Detect which cell encompasses the target text, then output its [X, Y] center coordinate. 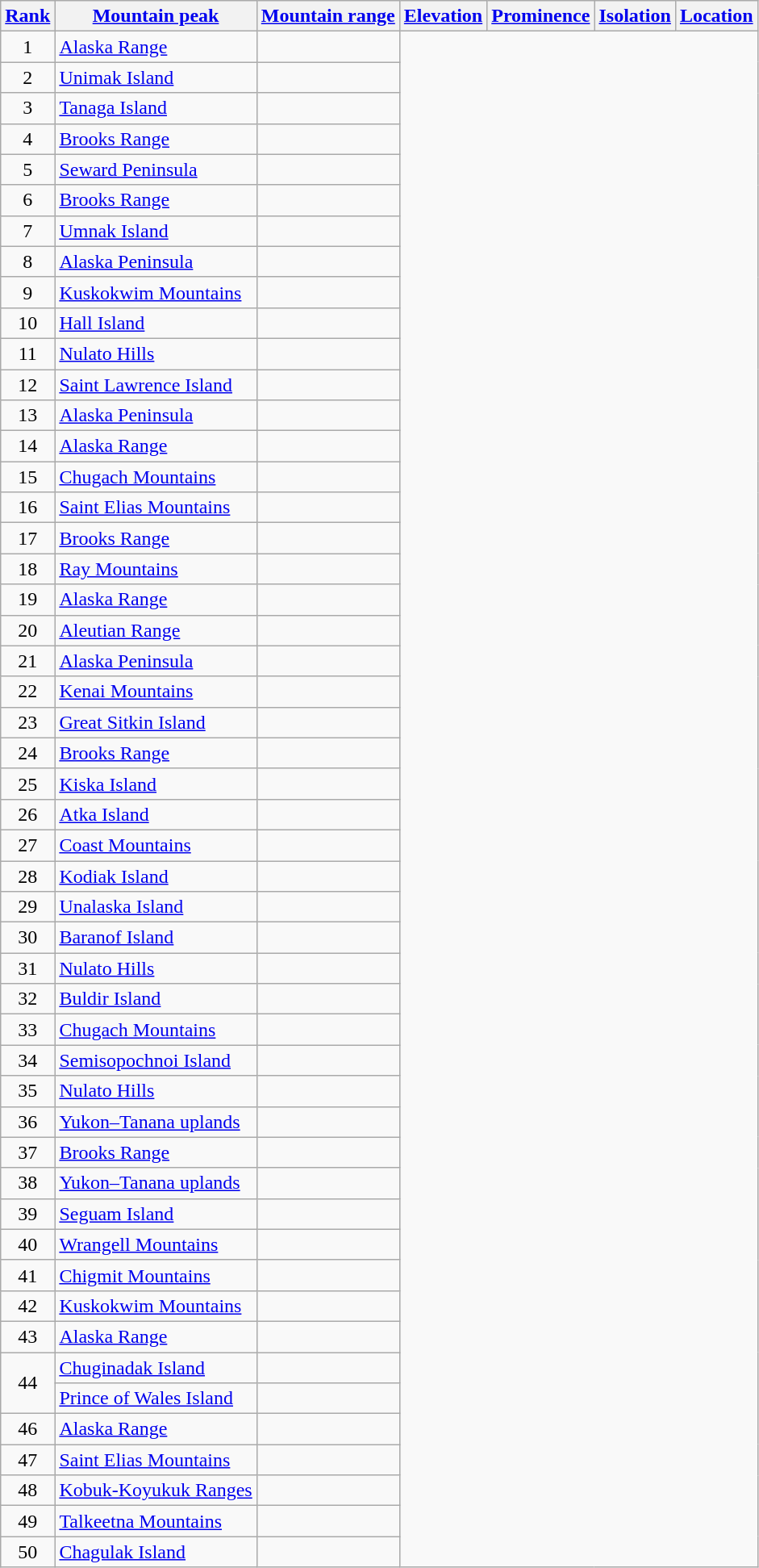
27 [27, 845]
Hall Island [156, 323]
24 [27, 753]
13 [27, 416]
48 [27, 1491]
6 [27, 200]
47 [27, 1460]
Kiska Island [156, 784]
Buldir Island [156, 999]
26 [27, 814]
Great Sitkin Island [156, 722]
20 [27, 630]
Prince of Wales Island [156, 1399]
37 [27, 1152]
30 [27, 938]
4 [27, 139]
Tanaga Island [156, 108]
Kobuk-Koyukuk Ranges [156, 1491]
Mountain range [327, 16]
44 [27, 1383]
Isolation [635, 16]
Saint Lawrence Island [156, 385]
Chagulak Island [156, 1552]
16 [27, 508]
Semisopochnoi Island [156, 1060]
14 [27, 446]
39 [27, 1214]
50 [27, 1552]
Wrangell Mountains [156, 1244]
Talkeetna Mountains [156, 1521]
22 [27, 692]
12 [27, 385]
Seward Peninsula [156, 169]
35 [27, 1091]
40 [27, 1244]
9 [27, 292]
32 [27, 999]
Seguam Island [156, 1214]
Rank [27, 16]
36 [27, 1122]
Atka Island [156, 814]
Prominence [540, 16]
5 [27, 169]
Coast Mountains [156, 845]
31 [27, 968]
11 [27, 353]
29 [27, 907]
Aleutian Range [156, 630]
38 [27, 1183]
43 [27, 1336]
34 [27, 1060]
Mountain peak [156, 16]
Location [716, 16]
Ray Mountains [156, 569]
3 [27, 108]
Kenai Mountains [156, 692]
Unimak Island [156, 77]
21 [27, 661]
42 [27, 1306]
Baranof Island [156, 938]
28 [27, 876]
41 [27, 1275]
7 [27, 231]
46 [27, 1429]
Umnak Island [156, 231]
15 [27, 477]
Elevation [443, 16]
Chuginadak Island [156, 1368]
23 [27, 722]
1 [27, 47]
33 [27, 1030]
Chigmit Mountains [156, 1275]
10 [27, 323]
8 [27, 261]
18 [27, 569]
17 [27, 538]
Unalaska Island [156, 907]
19 [27, 600]
49 [27, 1521]
Kodiak Island [156, 876]
2 [27, 77]
25 [27, 784]
